Identify which cell holds the provided text, then report its (x, y) central coordinate. 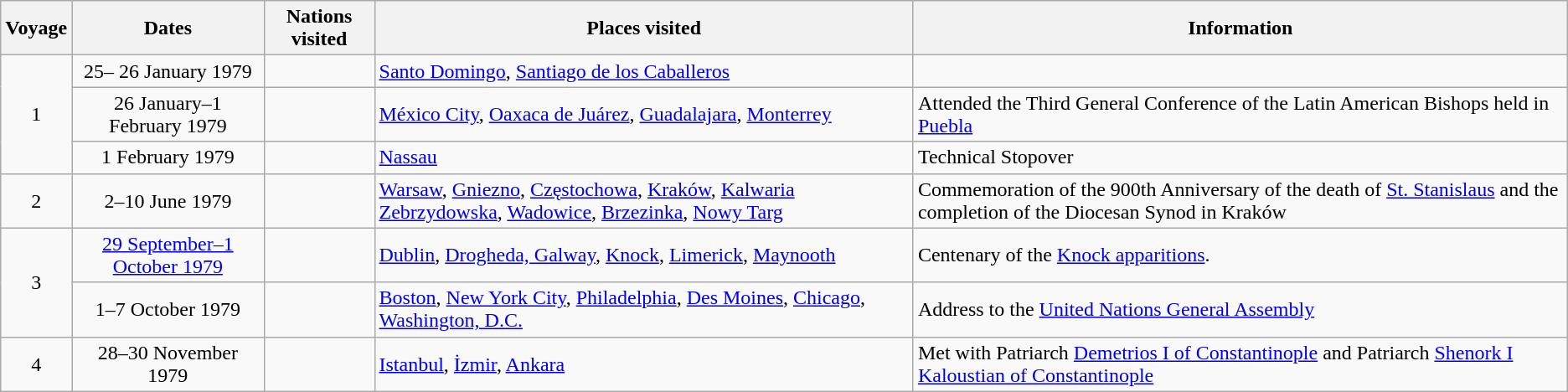
Nations visited (319, 28)
Technical Stopover (1240, 157)
Centenary of the Knock apparitions. (1240, 255)
28–30 November 1979 (168, 364)
Information (1240, 28)
Warsaw, Gniezno, Częstochowa, Kraków, Kalwaria Zebrzydowska, Wadowice, Brzezinka, Nowy Targ (643, 201)
Commemoration of the 900th Anniversary of the death of St. Stanislaus and the completion of the Diocesan Synod in Kraków (1240, 201)
29 September–1 October 1979 (168, 255)
México City, Oaxaca de Juárez, Guadalajara, Monterrey (643, 114)
Boston, New York City, Philadelphia, Des Moines, Chicago, Washington, D.C. (643, 310)
2–10 June 1979 (168, 201)
Santo Domingo, Santiago de los Caballeros (643, 71)
26 January–1 February 1979 (168, 114)
Nassau (643, 157)
Attended the Third General Conference of the Latin American Bishops held in Puebla (1240, 114)
Met with Patriarch Demetrios I of Constantinople and Patriarch Shenork I Kaloustian of Constantinople (1240, 364)
1–7 October 1979 (168, 310)
Places visited (643, 28)
Dublin, Drogheda, Galway, Knock, Limerick, Maynooth (643, 255)
1 (37, 114)
4 (37, 364)
1 February 1979 (168, 157)
Address to the United Nations General Assembly (1240, 310)
25– 26 January 1979 (168, 71)
Dates (168, 28)
Istanbul, İzmir, Ankara (643, 364)
Voyage (37, 28)
3 (37, 282)
2 (37, 201)
